Return the (X, Y) coordinate for the center point of the cell that contains the specified text.  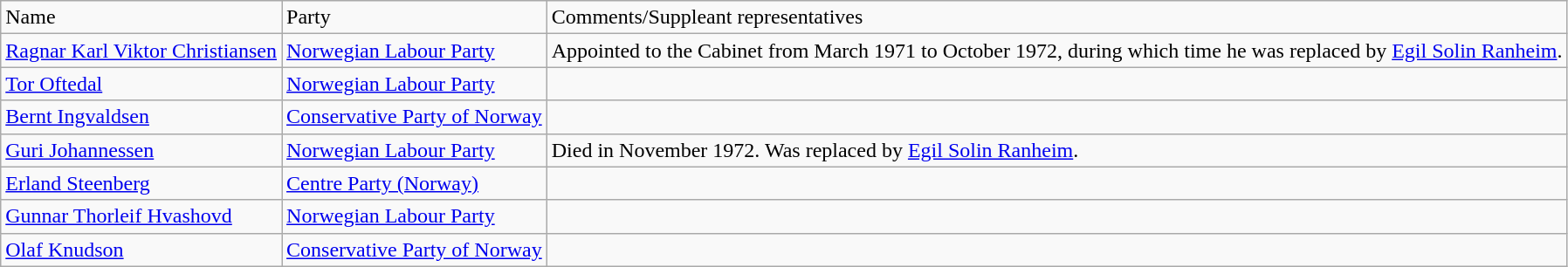
Olaf Knudson (141, 250)
Tor Oftedal (141, 84)
Party (415, 17)
Bernt Ingvaldsen (141, 117)
Guri Johannessen (141, 150)
Gunnar Thorleif Hvashovd (141, 216)
Erland Steenberg (141, 183)
Ragnar Karl Viktor Christiansen (141, 51)
Comments/Suppleant representatives (1056, 17)
Name (141, 17)
Centre Party (Norway) (415, 183)
Died in November 1972. Was replaced by Egil Solin Ranheim. (1056, 150)
Appointed to the Cabinet from March 1971 to October 1972, during which time he was replaced by Egil Solin Ranheim. (1056, 51)
